Detect which cell encompasses the target text, then output its [x, y] center coordinate. 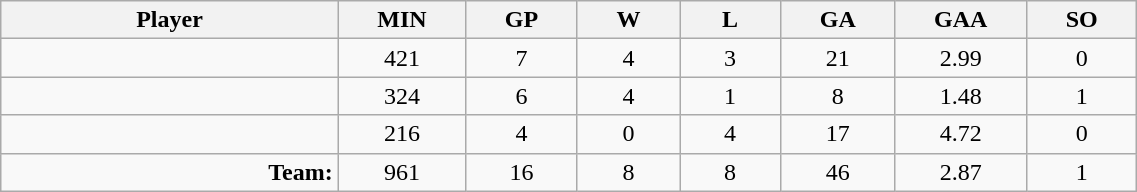
SO [1081, 20]
421 [402, 58]
6 [522, 96]
W [628, 20]
21 [838, 58]
GAA [961, 20]
1.48 [961, 96]
Team: [170, 172]
7 [522, 58]
2.99 [961, 58]
MIN [402, 20]
216 [402, 134]
4.72 [961, 134]
L [730, 20]
2.87 [961, 172]
324 [402, 96]
17 [838, 134]
GP [522, 20]
46 [838, 172]
961 [402, 172]
Player [170, 20]
16 [522, 172]
3 [730, 58]
GA [838, 20]
